Scan for the cell matching the given text and deliver its [X, Y] coordinate at center. 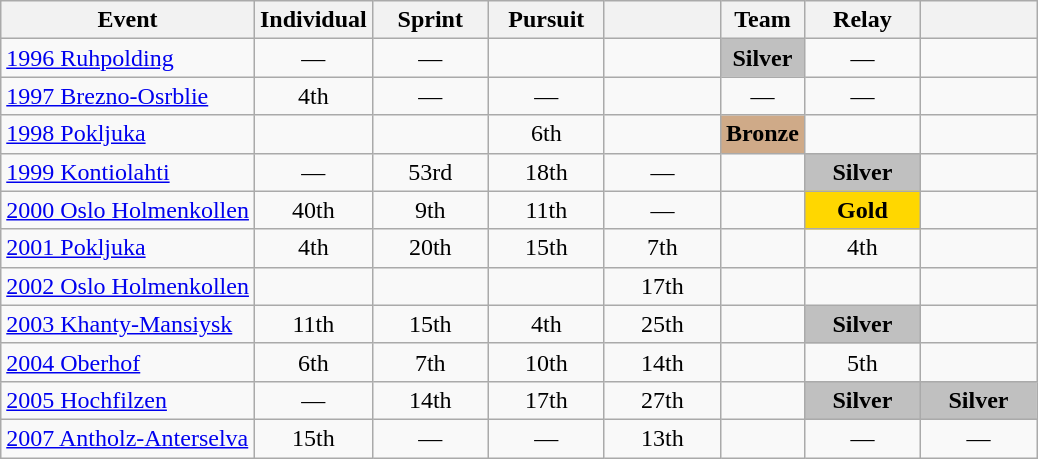
2007 Antholz-Anterselva [128, 438]
2005 Hochfilzen [128, 400]
1998 Pokljuka [128, 134]
18th [546, 172]
2000 Oslo Holmenkollen [128, 210]
Pursuit [546, 20]
10th [546, 362]
Gold [862, 210]
Event [128, 20]
20th [430, 248]
2001 Pokljuka [128, 248]
1999 Kontiolahti [128, 172]
53rd [430, 172]
Sprint [430, 20]
2002 Oslo Holmenkollen [128, 286]
Bronze [762, 134]
40th [313, 210]
9th [430, 210]
1997 Brezno-Osrblie [128, 96]
5th [862, 362]
27th [662, 400]
2003 Khanty-Mansiysk [128, 324]
Relay [862, 20]
25th [662, 324]
Individual [313, 20]
1996 Ruhpolding [128, 58]
Team [762, 20]
2004 Oberhof [128, 362]
13th [662, 438]
